Return [X, Y] of the center of cell containing provided text 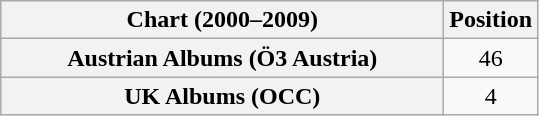
46 [491, 58]
Chart (2000–2009) [222, 20]
Austrian Albums (Ö3 Austria) [222, 58]
UK Albums (OCC) [222, 96]
4 [491, 96]
Position [491, 20]
